Return the [x, y] coordinate for the center point of the cell that contains the specified text.  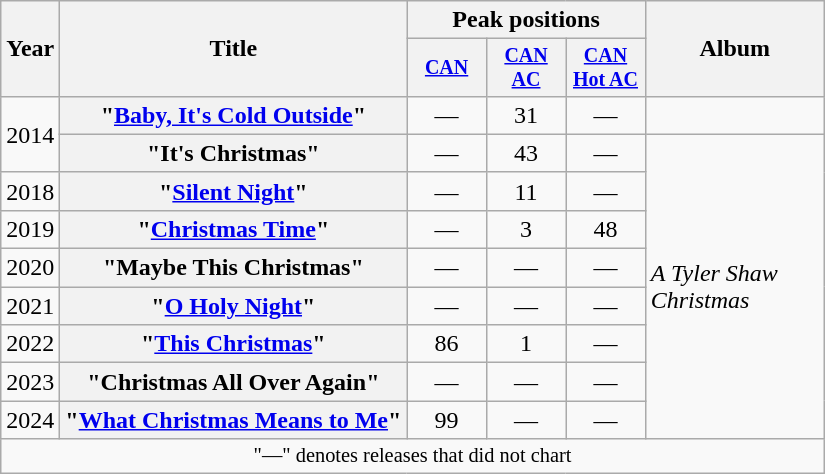
CAN AC [526, 68]
99 [446, 420]
Year [30, 49]
2022 [30, 344]
2014 [30, 134]
11 [526, 191]
CAN Hot AC [606, 68]
2020 [30, 268]
Title [234, 49]
2019 [30, 229]
Album [734, 49]
86 [446, 344]
3 [526, 229]
2018 [30, 191]
"It's Christmas" [234, 153]
"—" denotes releases that did not chart [413, 456]
2023 [30, 382]
"O Holy Night" [234, 306]
"Baby, It's Cold Outside" [234, 115]
A Tyler Shaw Christmas [734, 286]
2021 [30, 306]
CAN [446, 68]
"What Christmas Means to Me" [234, 420]
"This Christmas" [234, 344]
48 [606, 229]
43 [526, 153]
"Christmas All Over Again" [234, 382]
2024 [30, 420]
"Silent Night" [234, 191]
"Christmas Time" [234, 229]
Peak positions [526, 20]
"Maybe This Christmas" [234, 268]
1 [526, 344]
31 [526, 115]
